Search for the cell housing the specified text and yield its (X, Y) center coordinate. 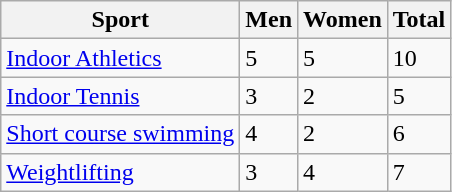
Weightlifting (120, 172)
Indoor Athletics (120, 58)
6 (419, 134)
Men (269, 20)
Women (343, 20)
Short course swimming (120, 134)
7 (419, 172)
Indoor Tennis (120, 96)
Total (419, 20)
10 (419, 58)
Sport (120, 20)
